Capture the cell that displays the provided text and extract its (x, y) central coordinate. 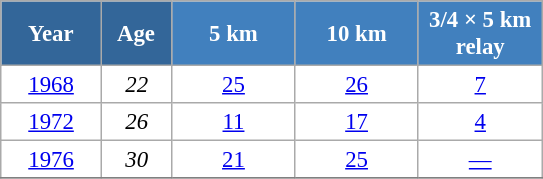
1972 (52, 122)
1976 (52, 160)
10 km (356, 34)
5 km (234, 34)
22 (136, 85)
— (480, 160)
Age (136, 34)
1968 (52, 85)
17 (356, 122)
4 (480, 122)
7 (480, 85)
21 (234, 160)
3/4 × 5 km relay (480, 34)
11 (234, 122)
Year (52, 34)
30 (136, 160)
